Provide the (X, Y) coordinate of the cell's center where the given text is located.  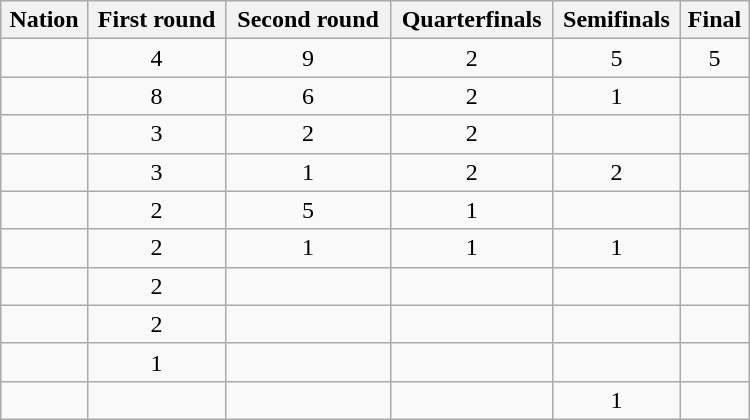
Quarterfinals (472, 20)
Final (714, 20)
Semifinals (616, 20)
6 (308, 96)
Second round (308, 20)
8 (156, 96)
First round (156, 20)
4 (156, 58)
9 (308, 58)
Nation (44, 20)
